From the cell containing the given text, extract its center point as [X, Y] coordinate. 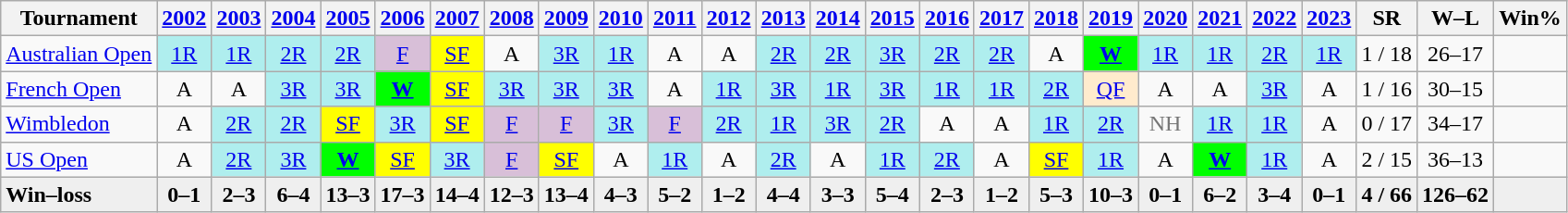
5–4 [893, 194]
QF [1111, 89]
2017 [1002, 19]
French Open [79, 89]
2004 [294, 19]
12–3 [512, 194]
US Open [79, 159]
6–2 [1220, 194]
3–3 [837, 194]
1 / 18 [1387, 54]
10–3 [1111, 194]
2018 [1055, 19]
36–13 [1456, 159]
2003 [238, 19]
Tournament [79, 19]
2013 [784, 19]
2010 [621, 19]
30–15 [1456, 89]
2022 [1275, 19]
6–4 [294, 194]
4 / 66 [1387, 194]
3–4 [1275, 194]
2014 [837, 19]
26–17 [1456, 54]
2020 [1166, 19]
14–4 [456, 194]
2016 [946, 19]
5–2 [675, 194]
34–17 [1456, 124]
SR [1387, 19]
2007 [456, 19]
2 / 15 [1387, 159]
1 / 16 [1387, 89]
4–4 [784, 194]
13–4 [565, 194]
2012 [728, 19]
2006 [403, 19]
Win% [1530, 19]
13–3 [347, 194]
4–3 [621, 194]
Win–loss [79, 194]
0 / 17 [1387, 124]
2011 [675, 19]
NH [1166, 124]
2009 [565, 19]
2002 [185, 19]
Wimbledon [79, 124]
2019 [1111, 19]
17–3 [403, 194]
5–3 [1055, 194]
2008 [512, 19]
Australian Open [79, 54]
2005 [347, 19]
2023 [1329, 19]
2015 [893, 19]
2021 [1220, 19]
126–62 [1456, 194]
W–L [1456, 19]
